Scan for the cell matching the given text and deliver its (x, y) coordinate at center. 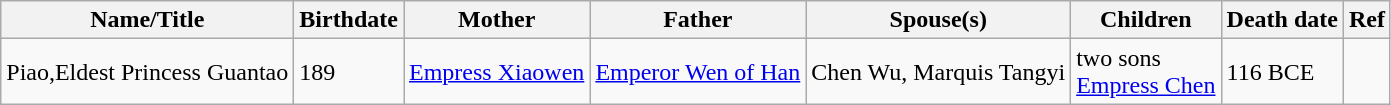
116 BCE (1282, 72)
Empress Xiaowen (497, 72)
Father (698, 20)
Birthdate (349, 20)
Piao,Eldest Princess Guantao (148, 72)
189 (349, 72)
Name/Title (148, 20)
two sonsEmpress Chen (1146, 72)
Spouse(s) (938, 20)
Emperor Wen of Han (698, 72)
Death date (1282, 20)
Chen Wu, Marquis Tangyi (938, 72)
Ref (1366, 20)
Mother (497, 20)
Children (1146, 20)
